Return (x, y) of the center of cell containing provided text 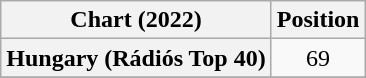
Chart (2022) (136, 20)
69 (318, 58)
Hungary (Rádiós Top 40) (136, 58)
Position (318, 20)
